For the text-containing cell, return its midpoint in [X, Y] coordinate format. 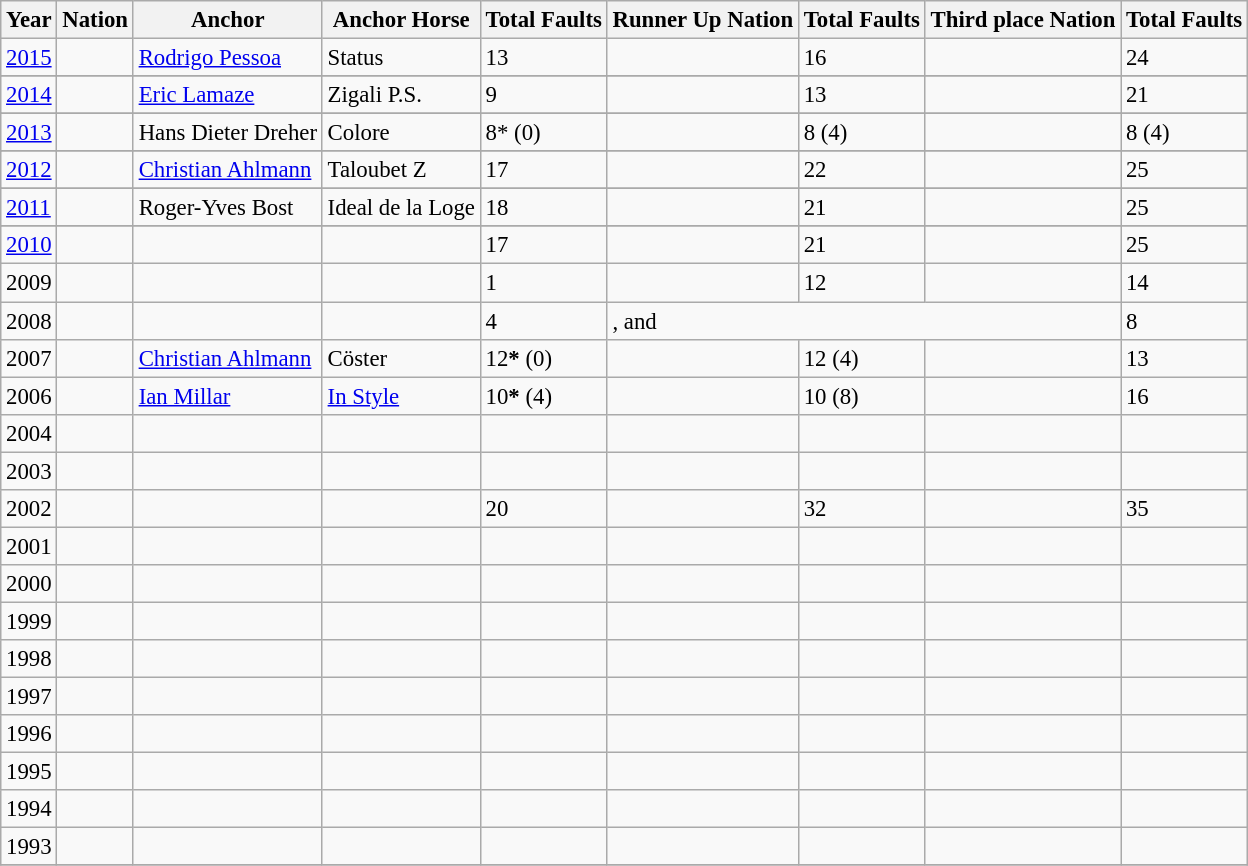
4 [544, 321]
2003 [29, 471]
Roger-Yves Bost [228, 208]
1993 [29, 847]
2009 [29, 283]
2012 [29, 170]
2006 [29, 396]
2015 [29, 58]
32 [862, 509]
1998 [29, 659]
12 [862, 283]
Ideal de la Loge [401, 208]
Status [401, 58]
2000 [29, 584]
12 (4) [862, 358]
In Style [401, 396]
1999 [29, 621]
Colore [401, 133]
20 [544, 509]
Taloubet Z [401, 170]
Hans Dieter Dreher [228, 133]
2014 [29, 95]
12* (0) [544, 358]
8* (0) [544, 133]
Runner Up Nation [702, 20]
14 [1184, 283]
2008 [29, 321]
Cöster [401, 358]
2001 [29, 546]
1995 [29, 772]
2013 [29, 133]
Anchor Horse [401, 20]
18 [544, 208]
, and [864, 321]
Anchor [228, 20]
35 [1184, 509]
8 [1184, 321]
2010 [29, 245]
Rodrigo Pessoa [228, 58]
2002 [29, 509]
2004 [29, 433]
Nation [95, 20]
Third place Nation [1022, 20]
2007 [29, 358]
Ian Millar [228, 396]
22 [862, 170]
10* (4) [544, 396]
2011 [29, 208]
1 [544, 283]
Zigali P.S. [401, 95]
24 [1184, 58]
10 (8) [862, 396]
9 [544, 95]
Year [29, 20]
1994 [29, 809]
1997 [29, 697]
1996 [29, 734]
Eric Lamaze [228, 95]
